Scan for the cell matching the given text and deliver its (X, Y) coordinate at center. 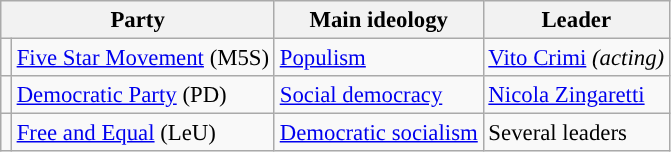
Nicola Zingaretti (576, 95)
Social democracy (378, 95)
Democratic Party (PD) (142, 95)
Democratic socialism (378, 133)
Main ideology (378, 20)
Populism (378, 58)
Leader (576, 20)
Party (138, 20)
Free and Equal (LeU) (142, 133)
Five Star Movement (M5S) (142, 58)
Vito Crimi (acting) (576, 58)
Several leaders (576, 133)
